Find where the given text appears and provide that cell's center as [x, y] coordinate. 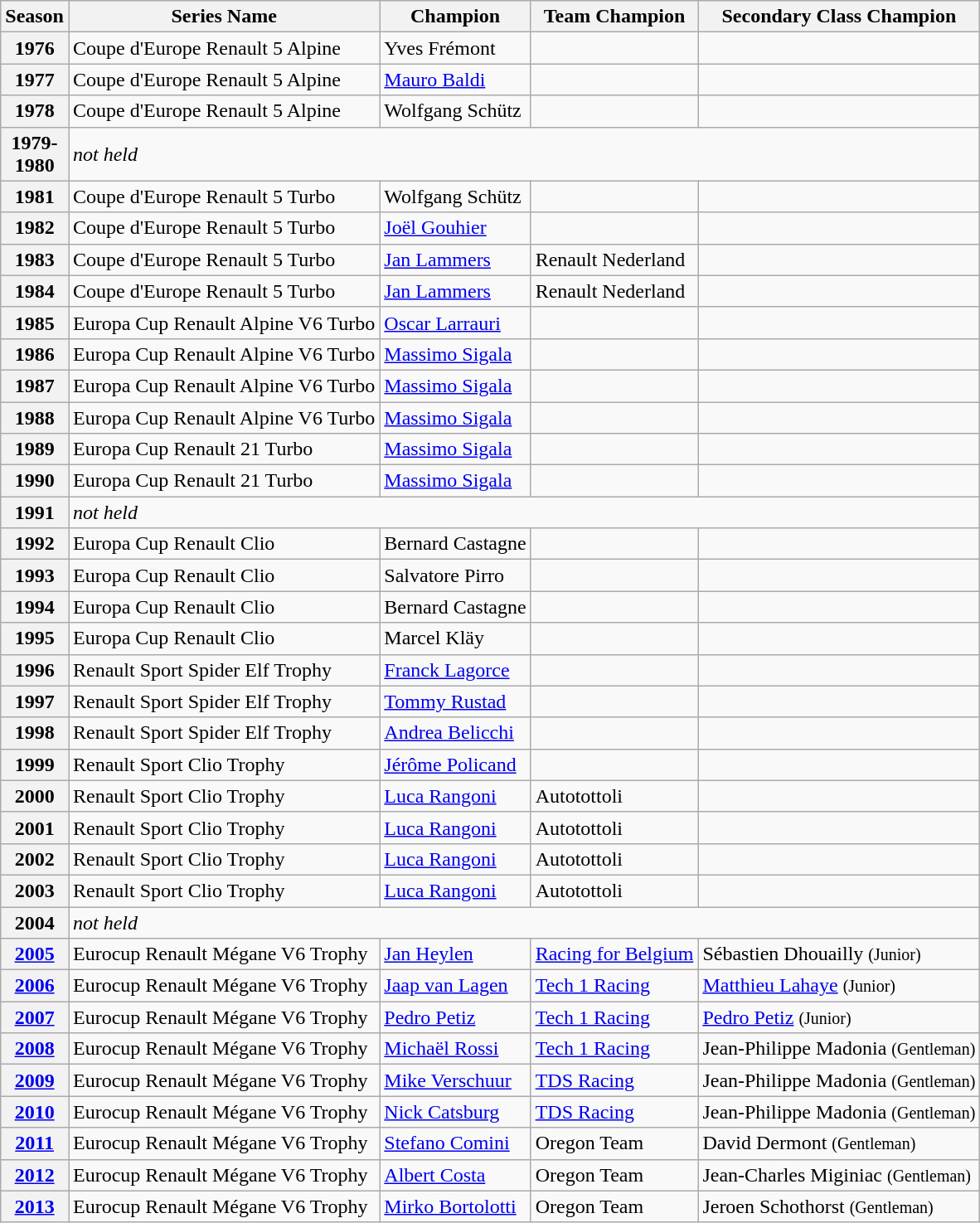
2008 [35, 1049]
Sébastien Dhouailly (Junior) [839, 954]
1992 [35, 544]
1987 [35, 386]
1982 [35, 228]
Racing for Belgium [614, 954]
1985 [35, 323]
Pedro Petiz [455, 1017]
1995 [35, 638]
1994 [35, 607]
1989 [35, 449]
2007 [35, 1017]
1977 [35, 80]
2012 [35, 1175]
1978 [35, 111]
Champion [455, 17]
Michaël Rossi [455, 1049]
1979-1980 [35, 154]
1991 [35, 512]
Oscar Larrauri [455, 323]
David Dermont (Gentleman) [839, 1143]
Stefano Comini [455, 1143]
Salvatore Pirro [455, 575]
1990 [35, 481]
2003 [35, 891]
1983 [35, 260]
1976 [35, 48]
Franck Lagorce [455, 670]
Pedro Petiz (Junior) [839, 1017]
Yves Frémont [455, 48]
1984 [35, 291]
2009 [35, 1080]
Tommy Rustad [455, 701]
1981 [35, 197]
Marcel Kläy [455, 638]
1996 [35, 670]
Jeroen Schothorst (Gentleman) [839, 1206]
1993 [35, 575]
2002 [35, 859]
1986 [35, 354]
Mauro Baldi [455, 80]
2001 [35, 827]
Mirko Bortolotti [455, 1206]
Jean-Charles Miginiac (Gentleman) [839, 1175]
2005 [35, 954]
2000 [35, 796]
Matthieu Lahaye (Junior) [839, 986]
2004 [35, 923]
1998 [35, 733]
1999 [35, 764]
Jan Heylen [455, 954]
Andrea Belicchi [455, 733]
Nick Catsburg [455, 1112]
Series Name [224, 17]
Albert Costa [455, 1175]
1988 [35, 417]
Joël Gouhier [455, 228]
2011 [35, 1143]
1997 [35, 701]
Secondary Class Champion [839, 17]
2010 [35, 1112]
Jérôme Policand [455, 764]
2013 [35, 1206]
Mike Verschuur [455, 1080]
Season [35, 17]
2006 [35, 986]
Team Champion [614, 17]
Jaap van Lagen [455, 986]
